Output the [X, Y] coordinate of the center of the cell containing the given text.  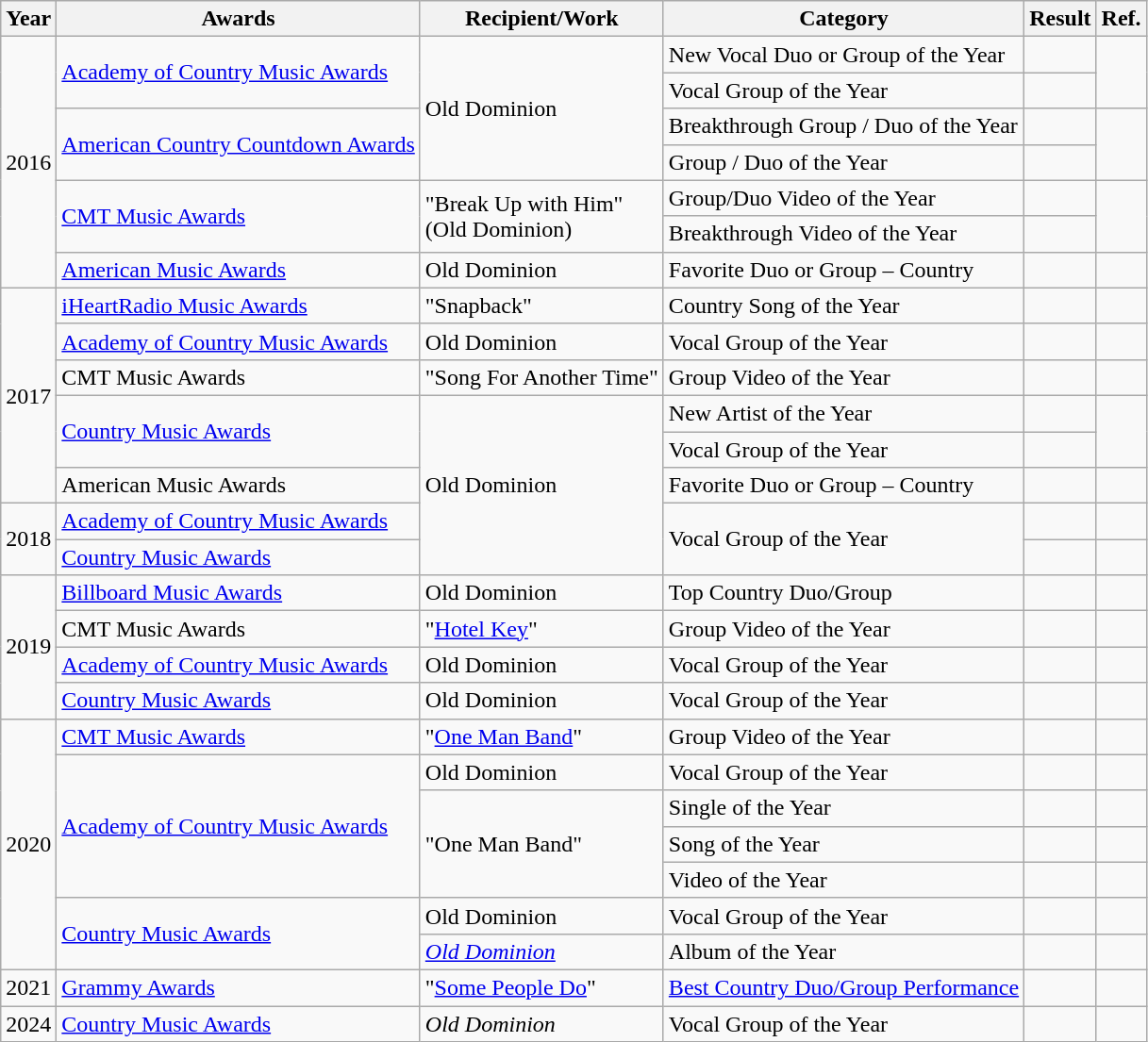
Result [1060, 19]
2019 [28, 647]
Billboard Music Awards [238, 593]
"Break Up with Him" (Old Dominion) [541, 216]
American Country Countdown Awards [238, 144]
"Song For Another Time" [541, 377]
Group / Duo of the Year [843, 162]
Awards [238, 19]
Year [28, 19]
"Some People Do" [541, 987]
Top Country Duo/Group [843, 593]
Album of the Year [843, 951]
Single of the Year [843, 808]
Country Song of the Year [843, 306]
Grammy Awards [238, 987]
Recipient/Work [541, 19]
2017 [28, 395]
"Hotel Key" [541, 629]
Ref. [1121, 19]
"Snapback" [541, 306]
iHeartRadio Music Awards [238, 306]
2018 [28, 539]
2020 [28, 844]
Video of the Year [843, 880]
Breakthrough Video of the Year [843, 234]
Category [843, 19]
New Vocal Duo or Group of the Year [843, 55]
New Artist of the Year [843, 413]
2021 [28, 987]
Group/Duo Video of the Year [843, 198]
Breakthrough Group / Duo of the Year [843, 126]
Best Country Duo/Group Performance [843, 987]
Song of the Year [843, 844]
2024 [28, 1023]
2016 [28, 162]
